Capture the cell that displays the provided text and extract its [X, Y] central coordinate. 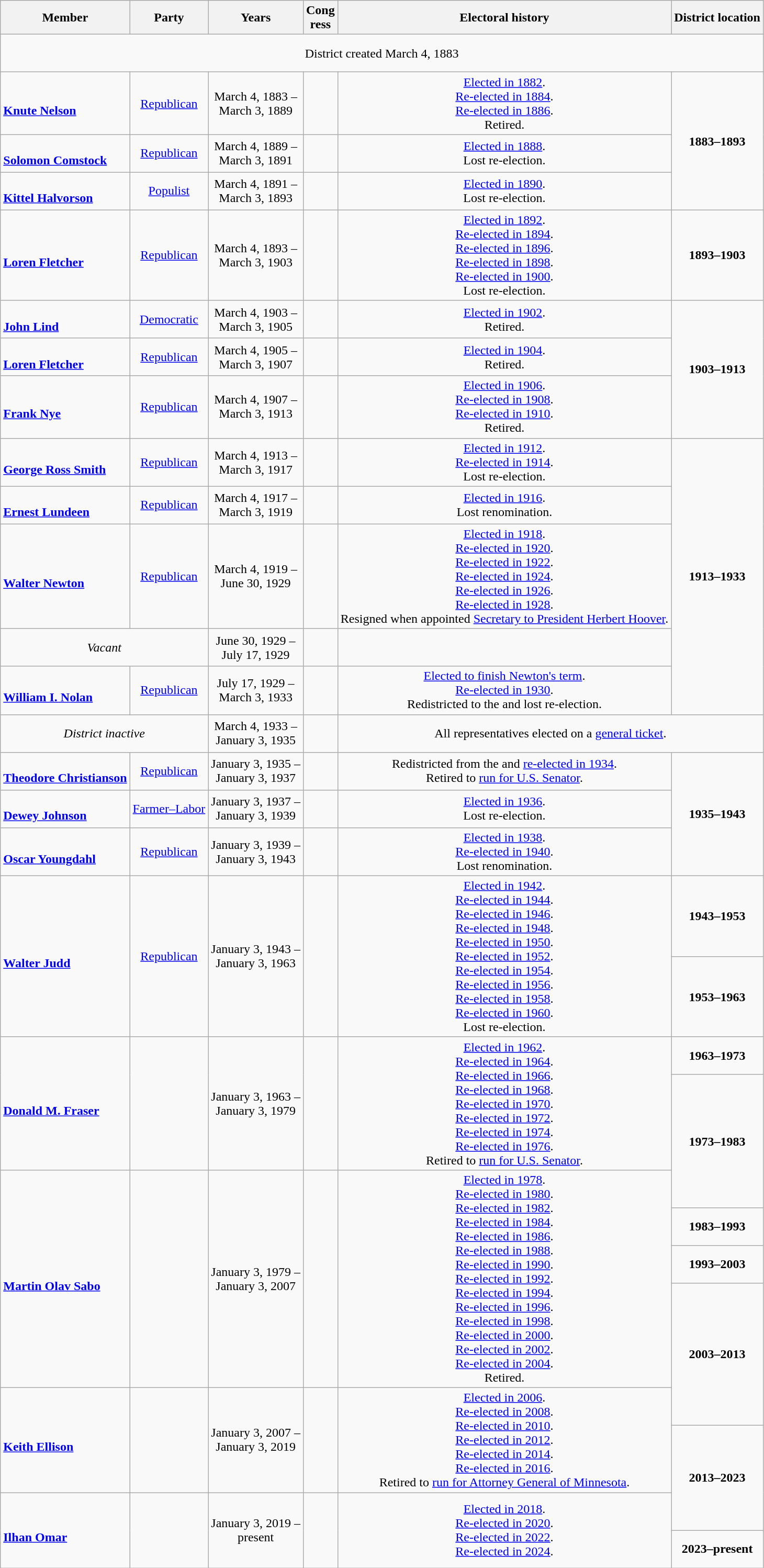
1953–1963 [717, 996]
Member [65, 18]
June 30, 1929 –July 17, 1929 [256, 647]
January 3, 2019 –present [256, 1530]
Elected in 1902.Retired. [504, 319]
Elected in 1892.Re-elected in 1894.Re-elected in 1896.Re-elected in 1898.Re-elected in 1900.Lost re-election. [504, 255]
Frank Nye [65, 407]
Elected in 1904.Retired. [504, 357]
1903–1913 [717, 369]
2023–present [717, 1549]
Ernest Lundeen [65, 505]
March 4, 1917 –March 3, 1919 [256, 505]
Knute Nelson [65, 104]
March 4, 1889 –March 3, 1891 [256, 153]
March 4, 1883 –March 3, 1889 [256, 104]
March 4, 1907 –March 3, 1913 [256, 407]
Keith Ellison [65, 1440]
George Ross Smith [65, 462]
1973–1983 [717, 1141]
Oscar Youngdahl [65, 852]
1993–2003 [717, 1264]
Congress [320, 18]
Populist [169, 191]
1943–1953 [717, 916]
Redistricted from the and re-elected in 1934.Retired to run for U.S. Senator. [504, 771]
2003–2013 [717, 1354]
July 17, 1929 –March 3, 1933 [256, 690]
March 4, 1893 –March 3, 1903 [256, 255]
Theodore Christianson [65, 771]
Years [256, 18]
March 4, 1913 –March 3, 1917 [256, 462]
Walter Judd [65, 956]
Elected in 1888.Lost re-election. [504, 153]
Kittel Halvorson [65, 191]
Martin Olav Sabo [65, 1279]
Elected in 1916.Lost renomination. [504, 505]
January 3, 2007 –January 3, 2019 [256, 1440]
Elected in 2018.Re-elected in 2020.Re-elected in 2022.Re-elected in 2024. [504, 1530]
1935–1943 [717, 814]
January 3, 1939 –January 3, 1943 [256, 852]
William I. Nolan [65, 690]
Elected in 1890.Lost re-election. [504, 191]
Elected in 1938.Re-elected in 1940.Lost renomination. [504, 852]
Elected in 1912.Re-elected in 1914.Lost re-election. [504, 462]
January 3, 1979 –January 3, 2007 [256, 1279]
1963–1973 [717, 1056]
All representatives elected on a general ticket. [550, 733]
Elected to finish Newton's term.Re-elected in 1930.Redistricted to the and lost re-election. [504, 690]
John Lind [65, 319]
March 4, 1891 –March 3, 1893 [256, 191]
2013–2023 [717, 1477]
District location [717, 18]
January 3, 1937 –January 3, 1939 [256, 809]
Elected in 1906.Re-elected in 1908.Re-elected in 1910.Retired. [504, 407]
Democratic [169, 319]
Vacant [105, 647]
January 3, 1963 –January 3, 1979 [256, 1103]
Donald M. Fraser [65, 1103]
Elected in 1936.Lost re-election. [504, 809]
1983–1993 [717, 1226]
January 3, 1935 –January 3, 1937 [256, 771]
Solomon Comstock [65, 153]
March 4, 1905 –March 3, 1907 [256, 357]
March 4, 1903 –March 3, 1905 [256, 319]
1883–1893 [717, 141]
1913–1933 [717, 576]
January 3, 1943 –January 3, 1963 [256, 956]
1893–1903 [717, 255]
Farmer–Labor [169, 809]
March 4, 1919 –June 30, 1929 [256, 576]
Electoral history [504, 18]
Elected in 1882.Re-elected in 1884.Re-elected in 1886.Retired. [504, 104]
Party [169, 18]
Dewey Johnson [65, 809]
District inactive [105, 733]
Ilhan Omar [65, 1530]
March 4, 1933 –January 3, 1935 [256, 733]
Walter Newton [65, 576]
District created March 4, 1883 [382, 53]
